From the cell containing the given text, extract its center point as (x, y) coordinate. 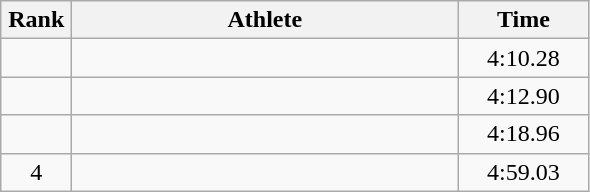
4 (36, 172)
4:18.96 (524, 134)
4:59.03 (524, 172)
4:12.90 (524, 96)
Rank (36, 20)
4:10.28 (524, 58)
Time (524, 20)
Athlete (265, 20)
